Return [x, y] of the center of cell containing provided text 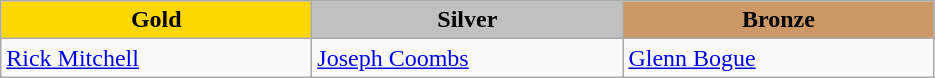
Bronze [778, 20]
Rick Mitchell [156, 58]
Glenn Bogue [778, 58]
Gold [156, 20]
Silver [468, 20]
Joseph Coombs [468, 58]
